Pinpoint the cell where the given text exists, returning its (X, Y) midpoint coordinate. 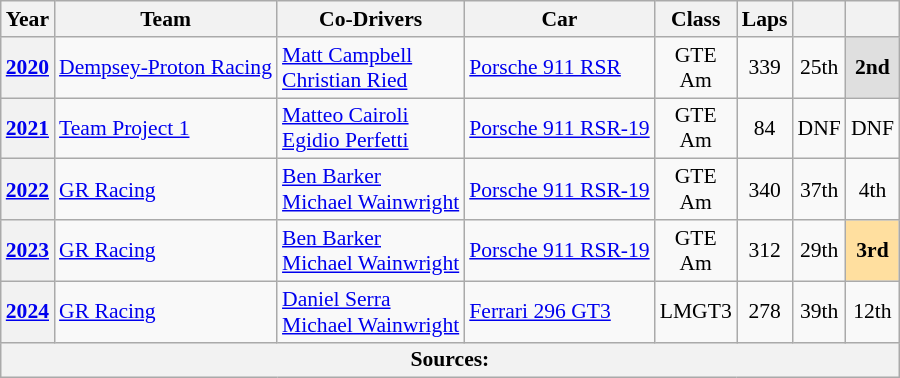
Dempsey-Proton Racing (166, 68)
39th (818, 312)
3rd (872, 250)
340 (765, 190)
84 (765, 128)
339 (765, 68)
Car (559, 19)
2023 (28, 250)
312 (765, 250)
25th (818, 68)
Laps (765, 19)
Sources: (450, 360)
29th (818, 250)
Porsche 911 RSR (559, 68)
37th (818, 190)
4th (872, 190)
12th (872, 312)
Team Project 1 (166, 128)
2021 (28, 128)
278 (765, 312)
LMGT3 (696, 312)
Matteo Cairoli Egidio Perfetti (370, 128)
2024 (28, 312)
Ferrari 296 GT3 (559, 312)
Year (28, 19)
Co-Drivers (370, 19)
Daniel Serra Michael Wainwright (370, 312)
Class (696, 19)
2nd (872, 68)
Team (166, 19)
2020 (28, 68)
2022 (28, 190)
Matt Campbell Christian Ried (370, 68)
